Search for the cell housing the specified text and yield its (x, y) center coordinate. 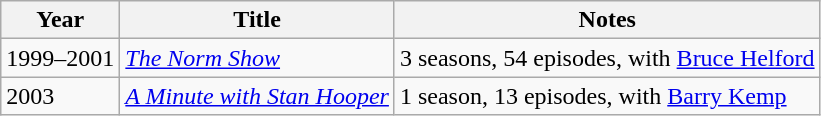
Title (258, 20)
Year (60, 20)
2003 (60, 96)
3 seasons, 54 episodes, with Bruce Helford (607, 58)
Notes (607, 20)
The Norm Show (258, 58)
1999–2001 (60, 58)
1 season, 13 episodes, with Barry Kemp (607, 96)
A Minute with Stan Hooper (258, 96)
